Locate the cell with the specified text and output its (X, Y) center coordinate. 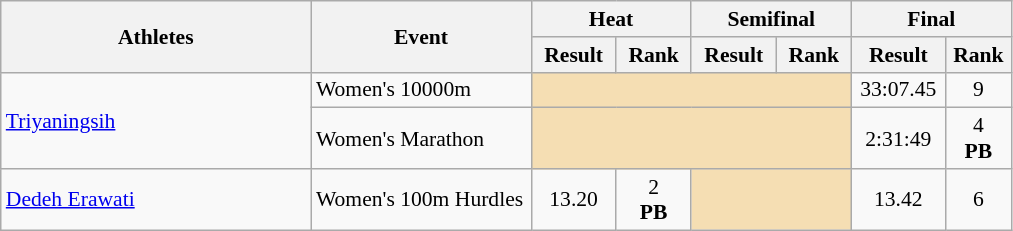
Semifinal (771, 19)
Dedeh Erawati (156, 200)
Heat (611, 19)
Final (931, 19)
13.42 (898, 200)
6 (978, 200)
9 (978, 90)
2 PB (654, 200)
Women's Marathon (421, 138)
13.20 (574, 200)
4 PB (978, 138)
Triyaningsih (156, 120)
Women's 10000m (421, 90)
Women's 100m Hurdles (421, 200)
Event (421, 36)
2:31:49 (898, 138)
Athletes (156, 36)
33:07.45 (898, 90)
